Capture the cell that displays the provided text and extract its (X, Y) central coordinate. 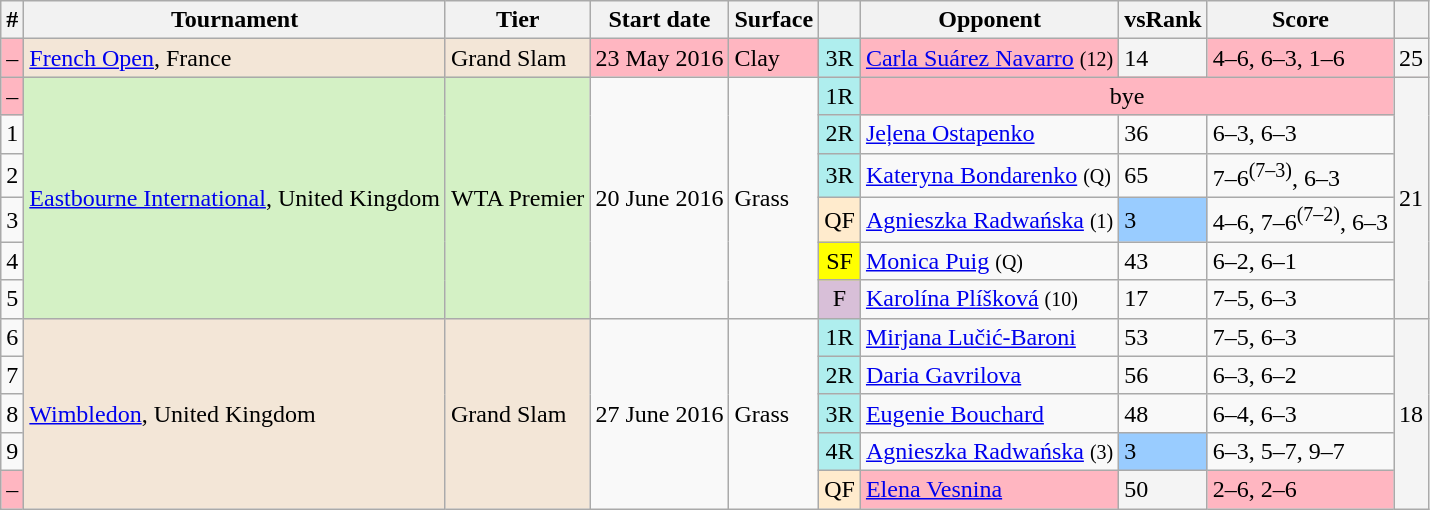
5 (12, 299)
2 (12, 176)
6 (12, 337)
Eastbourne International, United Kingdom (235, 198)
Opponent (989, 20)
21 (1412, 198)
14 (1163, 58)
Carla Suárez Navarro (12) (989, 58)
7 (12, 375)
8 (12, 413)
2–6, 2–6 (1300, 489)
Surface (774, 20)
F (840, 299)
4 (12, 261)
6–3, 6–3 (1300, 134)
Tournament (235, 20)
Tier (517, 20)
Start date (660, 20)
17 (1163, 299)
Mirjana Lučić-Baroni (989, 337)
6–2, 6–1 (1300, 261)
4–6, 6–3, 1–6 (1300, 58)
27 June 2016 (660, 413)
French Open, France (235, 58)
56 (1163, 375)
Daria Gavrilova (989, 375)
53 (1163, 337)
48 (1163, 413)
36 (1163, 134)
SF (840, 261)
Eugenie Bouchard (989, 413)
Jeļena Ostapenko (989, 134)
vsRank (1163, 20)
Clay (774, 58)
43 (1163, 261)
4R (840, 451)
Elena Vesnina (989, 489)
1 (12, 134)
6–4, 6–3 (1300, 413)
WTA Premier (517, 198)
Score (1300, 20)
6–3, 5–7, 9–7 (1300, 451)
Wimbledon, United Kingdom (235, 413)
bye (1126, 96)
Agnieszka Radwańska (3) (989, 451)
65 (1163, 176)
6–3, 6–2 (1300, 375)
# (12, 20)
7–6(7–3), 6–3 (1300, 176)
Monica Puig (Q) (989, 261)
20 June 2016 (660, 198)
50 (1163, 489)
25 (1412, 58)
Agnieszka Radwańska (1) (989, 220)
23 May 2016 (660, 58)
18 (1412, 413)
Kateryna Bondarenko (Q) (989, 176)
9 (12, 451)
4–6, 7–6(7–2), 6–3 (1300, 220)
Karolína Plíšková (10) (989, 299)
